Detect which cell encompasses the target text, then output its (x, y) center coordinate. 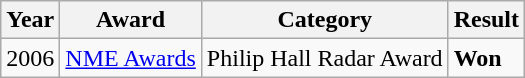
2006 (30, 58)
Philip Hall Radar Award (324, 58)
Award (131, 20)
Result (486, 20)
Won (486, 58)
NME Awards (131, 58)
Year (30, 20)
Category (324, 20)
